Output the (X, Y) coordinate of the center of the cell containing the given text.  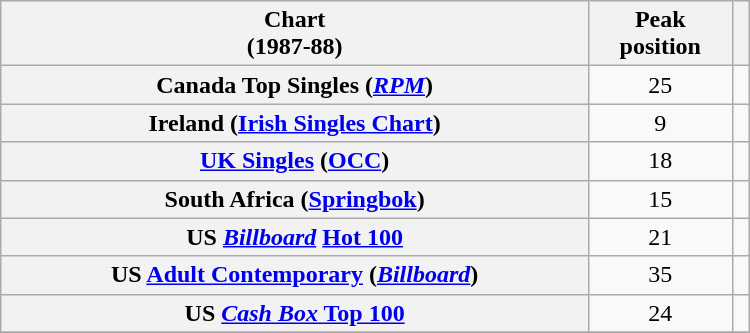
US Billboard Hot 100 (295, 237)
Chart(1987-88) (295, 34)
21 (660, 237)
Canada Top Singles (RPM) (295, 85)
35 (660, 275)
25 (660, 85)
US Adult Contemporary (Billboard) (295, 275)
9 (660, 123)
24 (660, 313)
Peakposition (660, 34)
18 (660, 161)
UK Singles (OCC) (295, 161)
US Cash Box Top 100 (295, 313)
Ireland (Irish Singles Chart) (295, 123)
South Africa (Springbok) (295, 199)
15 (660, 199)
